Provide the (X, Y) coordinate of the cell's center where the given text is located.  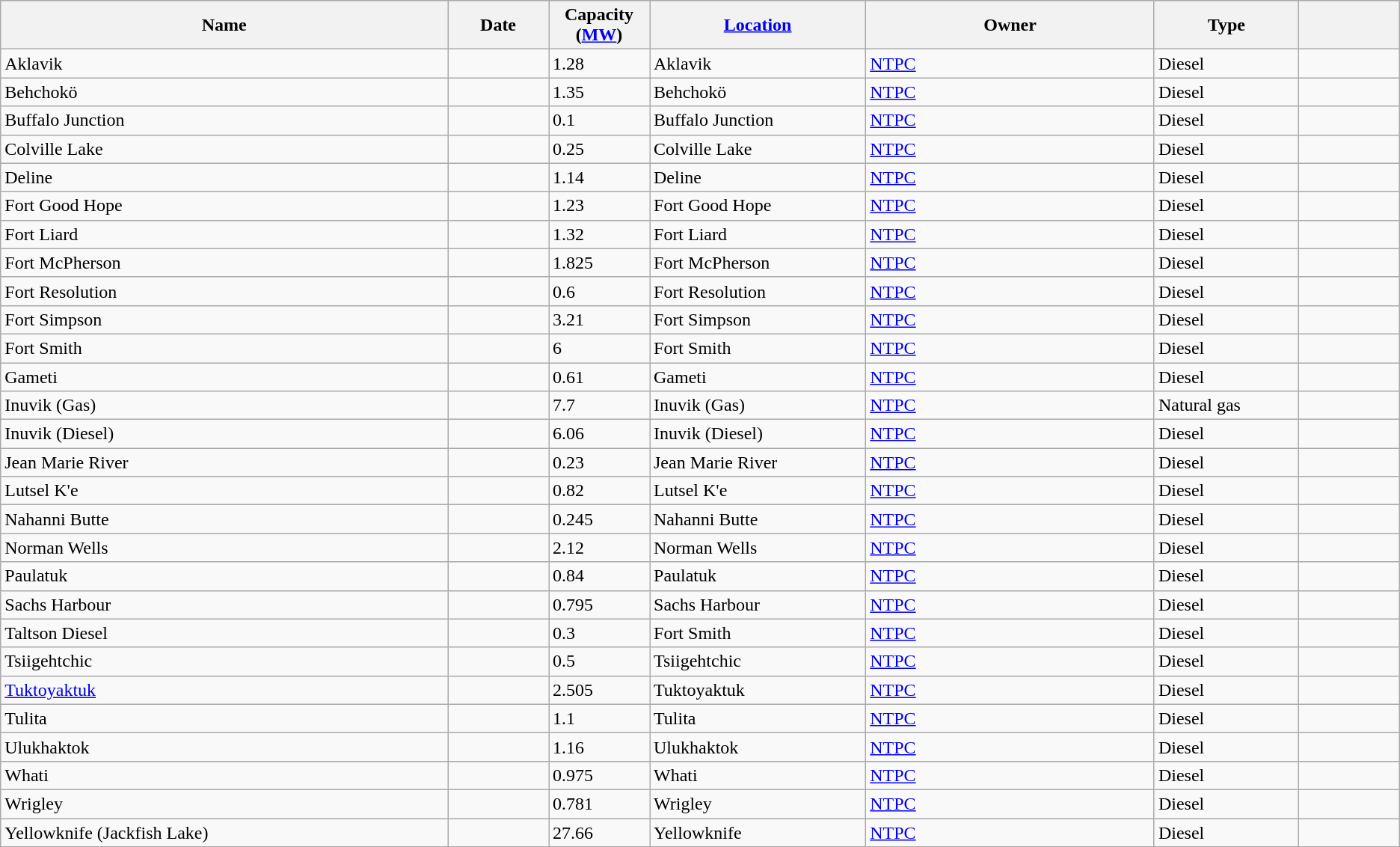
0.82 (600, 491)
0.23 (600, 462)
27.66 (600, 833)
0.61 (600, 376)
2.505 (600, 690)
6 (600, 348)
0.781 (600, 804)
1.14 (600, 177)
1.825 (600, 263)
Type (1226, 25)
Capacity (MW) (600, 25)
1.1 (600, 718)
7.7 (600, 406)
2.12 (600, 548)
Natural gas (1226, 406)
0.795 (600, 605)
0.975 (600, 775)
1.28 (600, 64)
0.6 (600, 291)
Owner (1010, 25)
1.16 (600, 747)
0.1 (600, 120)
Name (224, 25)
Date (498, 25)
Yellowknife (Jackfish Lake) (224, 833)
1.32 (600, 234)
3.21 (600, 319)
Yellowknife (757, 833)
Location (757, 25)
1.23 (600, 206)
0.245 (600, 519)
0.25 (600, 149)
0.3 (600, 633)
6.06 (600, 434)
Taltson Diesel (224, 633)
0.84 (600, 576)
1.35 (600, 92)
0.5 (600, 661)
